For the text-containing cell, return its midpoint in [x, y] coordinate format. 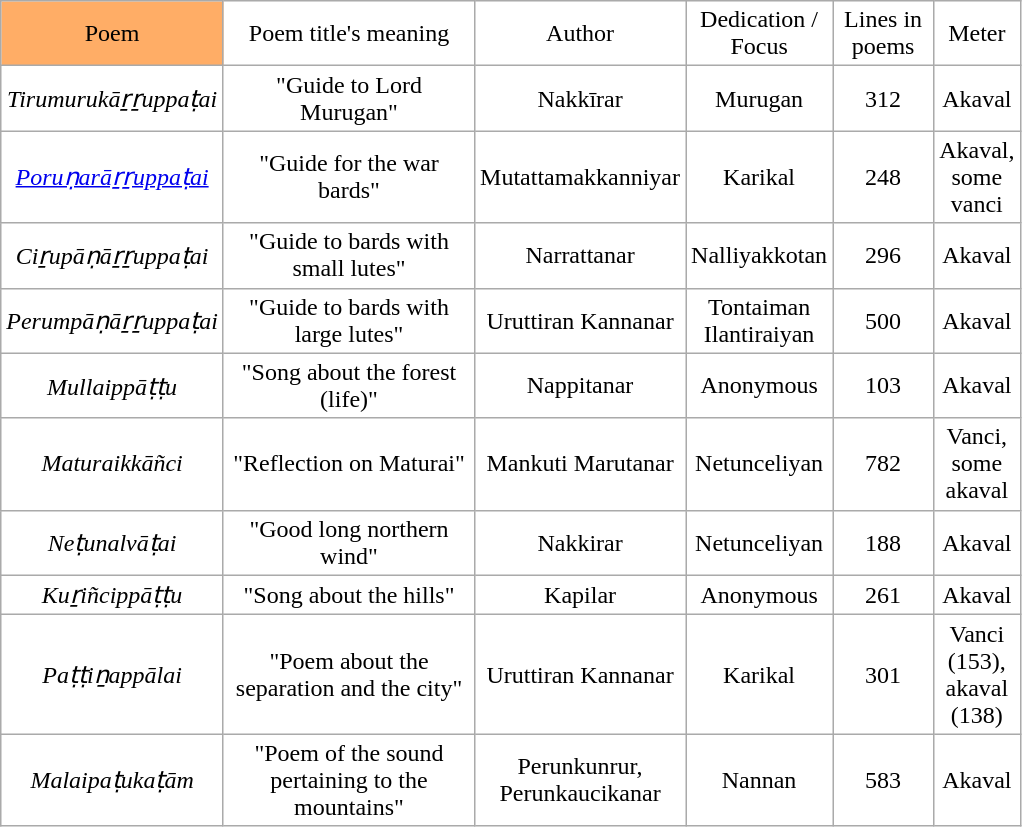
"Poem about the separation and the city" [348, 674]
103 [884, 386]
Murugan [760, 98]
"Reflection on Maturai" [348, 464]
Neṭunalvāṭai [112, 542]
188 [884, 542]
583 [884, 780]
Lines in poems [884, 34]
248 [884, 177]
Ciṟupāṇāṟṟuppaṭai [112, 256]
Kuṟiñcippāṭṭu [112, 595]
"Guide to bards with large lutes" [348, 320]
Mutattamakkanniyar [580, 177]
312 [884, 98]
Nappitanar [580, 386]
Mullaippāṭṭu [112, 386]
Maturaikkāñci [112, 464]
Tontaiman Ilantiraiyan [760, 320]
"Poem of the sound pertaining to the mountains" [348, 780]
Vanci, some akaval [977, 464]
Perumpāṇāṟṟuppaṭai [112, 320]
Vanci (153), akaval (138) [977, 674]
Malaipaṭukaṭām [112, 780]
Mankuti Marutanar [580, 464]
261 [884, 595]
301 [884, 674]
Perunkunrur, Perunkaucikanar [580, 780]
"Song about the forest (life)" [348, 386]
Dedication / Focus [760, 34]
Poruṇarāṟṟuppaṭai [112, 177]
Tirumurukāṟṟuppaṭai [112, 98]
Nannan [760, 780]
Poem title's meaning [348, 34]
500 [884, 320]
Nakkīrar [580, 98]
Author [580, 34]
Kapilar [580, 595]
"Song about the hills" [348, 595]
"Good long northern wind" [348, 542]
782 [884, 464]
"Guide to bards with small lutes" [348, 256]
Paṭṭiṉappālai [112, 674]
Nakkirar [580, 542]
Narrattanar [580, 256]
Poem [112, 34]
Meter [977, 34]
"Guide for the war bards" [348, 177]
296 [884, 256]
"Guide to Lord Murugan" [348, 98]
Nalliyakkotan [760, 256]
Akaval, some vanci [977, 177]
